Identify which cell holds the provided text, then report its [x, y] central coordinate. 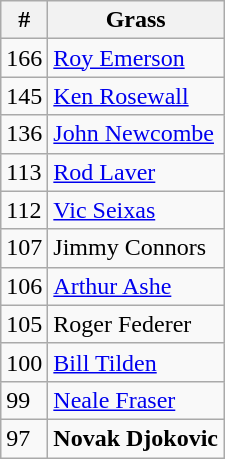
Grass [136, 20]
112 [24, 210]
Neale Fraser [136, 400]
Bill Tilden [136, 362]
John Newcombe [136, 134]
100 [24, 362]
107 [24, 248]
105 [24, 324]
99 [24, 400]
Jimmy Connors [136, 248]
Ken Rosewall [136, 96]
136 [24, 134]
Roger Federer [136, 324]
Vic Seixas [136, 210]
97 [24, 438]
Novak Djokovic [136, 438]
113 [24, 172]
Roy Emerson [136, 58]
Arthur Ashe [136, 286]
Rod Laver [136, 172]
106 [24, 286]
# [24, 20]
166 [24, 58]
145 [24, 96]
